Find where the given text appears and provide that cell's center as [x, y] coordinate. 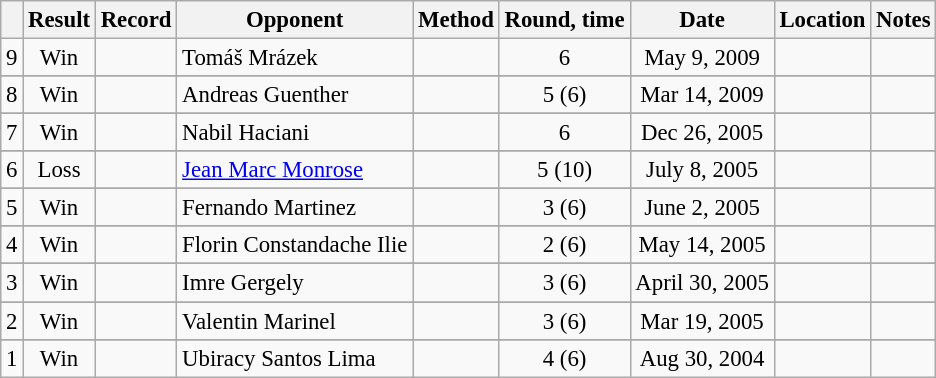
5 (10) [564, 170]
Round, time [564, 20]
Record [136, 20]
3 [12, 283]
July 8, 2005 [702, 170]
Nabil Haciani [295, 133]
Dec 26, 2005 [702, 133]
June 2, 2005 [702, 208]
May 14, 2005 [702, 245]
Location [822, 20]
2 [12, 321]
5 (6) [564, 95]
Opponent [295, 20]
8 [12, 95]
Mar 19, 2005 [702, 321]
Florin Constandache Ilie [295, 245]
Fernando Martinez [295, 208]
Loss [60, 170]
4 [12, 245]
7 [12, 133]
Ubiracy Santos Lima [295, 358]
Date [702, 20]
May 9, 2009 [702, 58]
Tomáš Mrázek [295, 58]
1 [12, 358]
Mar 14, 2009 [702, 95]
April 30, 2005 [702, 283]
Andreas Guenther [295, 95]
Method [456, 20]
Valentin Marinel [295, 321]
9 [12, 58]
Result [60, 20]
Imre Gergely [295, 283]
Aug 30, 2004 [702, 358]
2 (6) [564, 245]
5 [12, 208]
4 (6) [564, 358]
Notes [904, 20]
Jean Marc Monrose [295, 170]
